Pinpoint the cell where the given text exists, returning its (X, Y) midpoint coordinate. 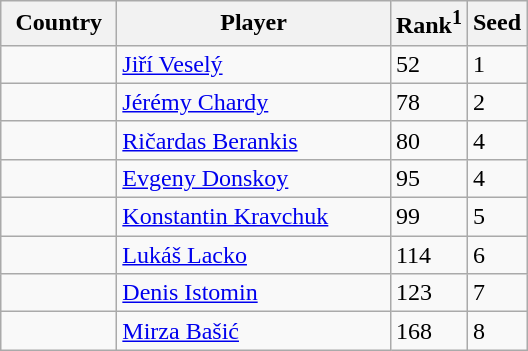
Rank1 (428, 24)
99 (428, 217)
123 (428, 293)
7 (496, 293)
Seed (496, 24)
2 (496, 102)
52 (428, 64)
Ričardas Berankis (254, 140)
78 (428, 102)
1 (496, 64)
Konstantin Kravchuk (254, 217)
Denis Istomin (254, 293)
Mirza Bašić (254, 331)
Evgeny Donskoy (254, 178)
8 (496, 331)
Jiří Veselý (254, 64)
Country (59, 24)
114 (428, 255)
Player (254, 24)
5 (496, 217)
95 (428, 178)
Jérémy Chardy (254, 102)
Lukáš Lacko (254, 255)
80 (428, 140)
168 (428, 331)
6 (496, 255)
